Identify which cell holds the provided text, then report its (X, Y) central coordinate. 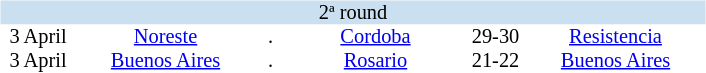
2ª round (352, 12)
Resistencia (616, 36)
Cordoba (376, 36)
21-22 (496, 60)
Noreste (166, 36)
Rosario (376, 60)
29-30 (496, 36)
